Search for the cell housing the specified text and yield its [X, Y] center coordinate. 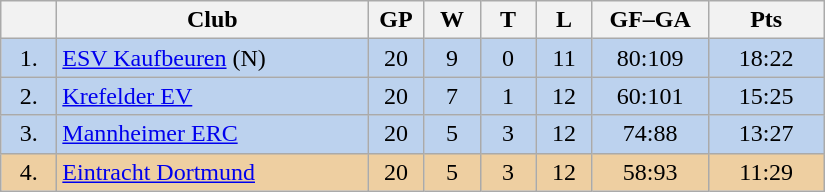
GF–GA [650, 20]
Club [212, 20]
Mannheimer ERC [212, 134]
11 [564, 58]
74:88 [650, 134]
W [452, 20]
0 [508, 58]
80:109 [650, 58]
GP [396, 20]
Eintracht Dortmund [212, 172]
Pts [766, 20]
7 [452, 96]
18:22 [766, 58]
1. [29, 58]
2. [29, 96]
60:101 [650, 96]
T [508, 20]
1 [508, 96]
9 [452, 58]
Krefelder EV [212, 96]
4. [29, 172]
3. [29, 134]
11:29 [766, 172]
13:27 [766, 134]
ESV Kaufbeuren (N) [212, 58]
L [564, 20]
58:93 [650, 172]
15:25 [766, 96]
